Locate the cell with the specified text and output its (X, Y) center coordinate. 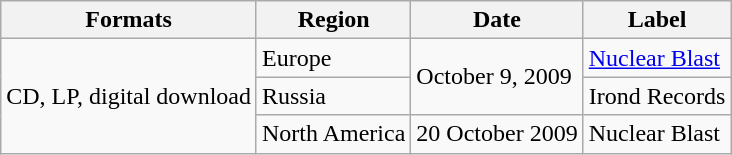
Irond Records (657, 96)
Formats (129, 20)
20 October 2009 (497, 134)
Date (497, 20)
Label (657, 20)
CD, LP, digital download (129, 96)
October 9, 2009 (497, 77)
Region (333, 20)
Russia (333, 96)
North America (333, 134)
Europe (333, 58)
